Determine the (X, Y) coordinate at the center of the cell enclosing the given text.  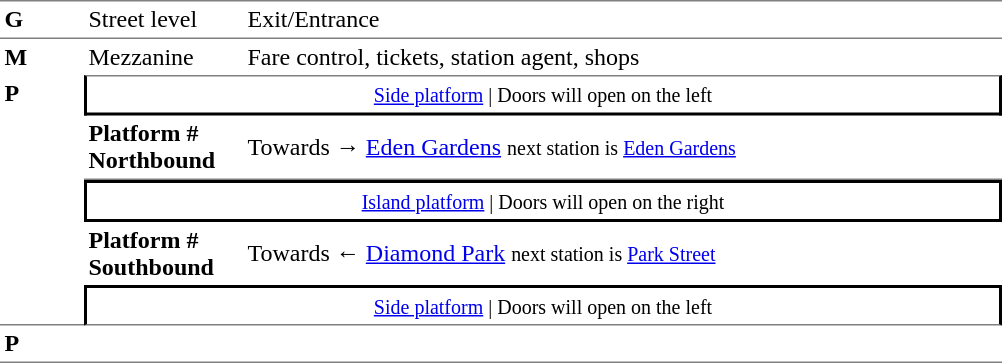
Street level (164, 20)
Mezzanine (164, 57)
P (42, 200)
Fare control, tickets, station agent, shops (622, 57)
Island platform | Doors will open on the right (543, 201)
M (42, 57)
Platform #Northbound (164, 148)
Towards → Eden Gardens next station is Eden Gardens (622, 148)
Platform #Southbound (164, 254)
G (42, 20)
Towards ← Diamond Park next station is Park Street (622, 254)
Exit/Entrance (622, 20)
